Provide the (X, Y) coordinate of the cell's center where the given text is located.  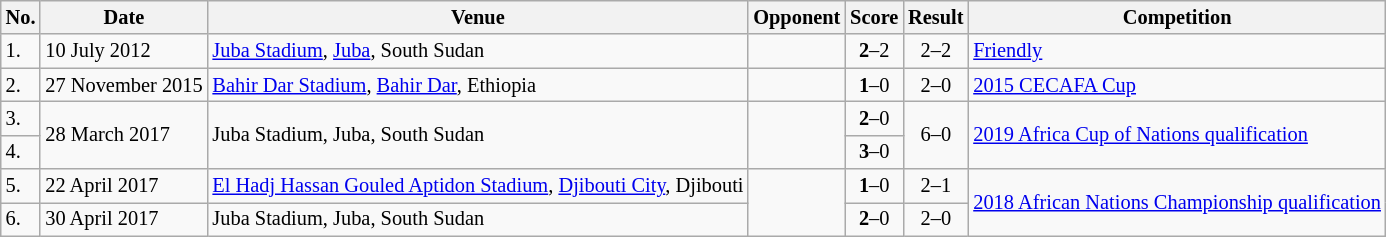
No. (21, 17)
4. (21, 152)
10 July 2012 (124, 51)
2–1 (936, 186)
27 November 2015 (124, 85)
Bahir Dar Stadium, Bahir Dar, Ethiopia (478, 85)
2018 African Nations Championship qualification (1176, 202)
1. (21, 51)
2. (21, 85)
28 March 2017 (124, 134)
Opponent (796, 17)
2015 CECAFA Cup (1176, 85)
6. (21, 219)
3. (21, 118)
3–0 (874, 152)
Competition (1176, 17)
Score (874, 17)
30 April 2017 (124, 219)
El Hadj Hassan Gouled Aptidon Stadium, Djibouti City, Djibouti (478, 186)
22 April 2017 (124, 186)
Friendly (1176, 51)
2019 Africa Cup of Nations qualification (1176, 134)
6–0 (936, 134)
Result (936, 17)
Date (124, 17)
Venue (478, 17)
5. (21, 186)
